Extract the (X, Y) coordinate from the center of the cell holding the provided text.  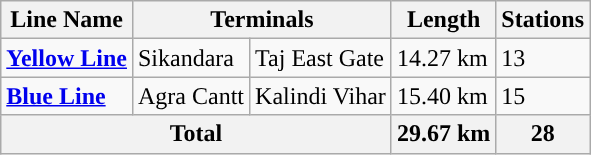
Yellow Line (67, 58)
29.67 km (443, 134)
Kalindi Vihar (321, 96)
15.40 km (443, 96)
Taj East Gate (321, 58)
15 (543, 96)
Length (443, 20)
14.27 km (443, 58)
Agra Cantt (190, 96)
Blue Line (67, 96)
28 (543, 134)
13 (543, 58)
Stations (543, 20)
Sikandara (190, 58)
Line Name (67, 20)
Total (196, 134)
Terminals (262, 20)
